For the text-containing cell, return its midpoint in (x, y) coordinate format. 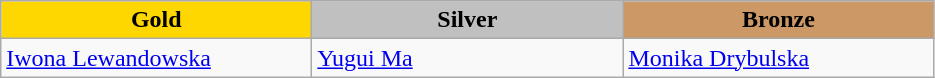
Monika Drybulska (778, 58)
Bronze (778, 20)
Yugui Ma (468, 58)
Iwona Lewandowska (156, 58)
Gold (156, 20)
Silver (468, 20)
